Pinpoint the cell where the given text exists, returning its (X, Y) midpoint coordinate. 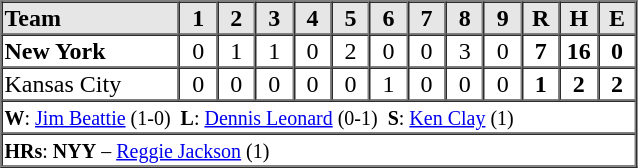
16 (579, 50)
E (617, 18)
5 (350, 18)
6 (388, 18)
H (579, 18)
New York (91, 50)
HRs: NYY – Reggie Jackson (1) (319, 150)
R (541, 18)
8 (465, 18)
W: Jim Beattie (1-0) L: Dennis Leonard (0-1) S: Ken Clay (1) (319, 116)
Team (91, 18)
Kansas City (91, 84)
4 (312, 18)
9 (503, 18)
